Capture the cell that displays the provided text and extract its (X, Y) central coordinate. 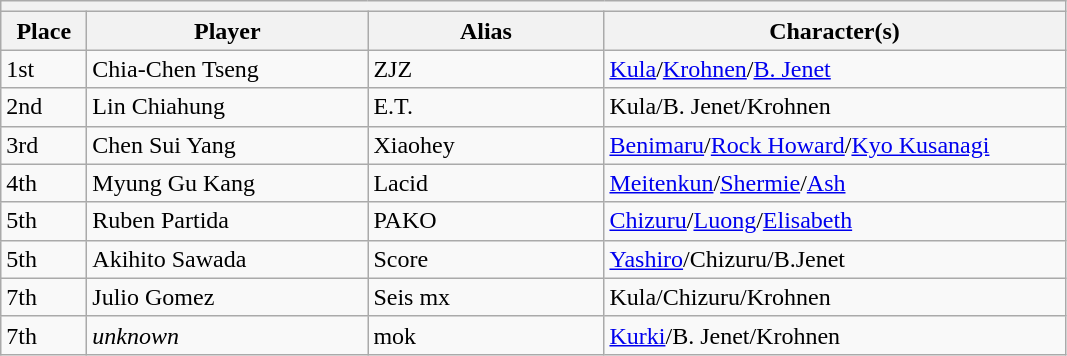
1st (44, 69)
Alias (486, 31)
Score (486, 259)
ZJZ (486, 69)
Julio Gomez (228, 297)
Lacid (486, 183)
Yashiro/Chizuru/B.Jenet (834, 259)
Ruben Partida (228, 221)
Benimaru/Rock Howard/Kyo Kusanagi (834, 145)
3rd (44, 145)
unknown (228, 335)
PAKO (486, 221)
Akihito Sawada (228, 259)
Lin Chiahung (228, 107)
Myung Gu Kang (228, 183)
Kula/B. Jenet/Krohnen (834, 107)
mok (486, 335)
Place (44, 31)
Kula/Krohnen/B. Jenet (834, 69)
Chia-Chen Tseng (228, 69)
4th (44, 183)
Xiaohey (486, 145)
2nd (44, 107)
Meitenkun/Shermie/Ash (834, 183)
Chen Sui Yang (228, 145)
E.T. (486, 107)
Kurki/B. Jenet/Krohnen (834, 335)
Character(s) (834, 31)
Chizuru/Luong/Elisabeth (834, 221)
Seis mx (486, 297)
Kula/Chizuru/Krohnen (834, 297)
Player (228, 31)
